Locate the cell with the specified text and output its [x, y] center coordinate. 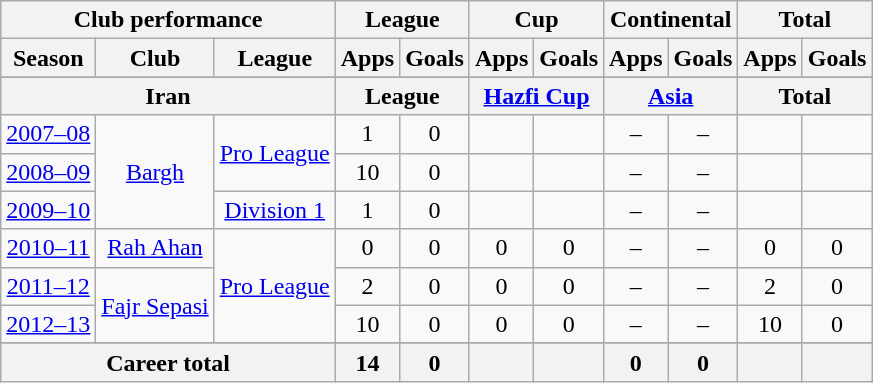
2007–08 [48, 134]
Hazfi Cup [536, 96]
Rah Ahan [155, 248]
Continental [671, 20]
Career total [168, 362]
Club performance [168, 20]
Iran [168, 96]
2012–13 [48, 324]
Division 1 [274, 210]
Club [155, 58]
Fajr Sepasi [155, 305]
Asia [671, 96]
Season [48, 58]
Bargh [155, 172]
14 [367, 362]
2008–09 [48, 172]
2010–11 [48, 248]
Cup [536, 20]
2011–12 [48, 286]
2009–10 [48, 210]
